Locate the cell with the specified text and output its (x, y) center coordinate. 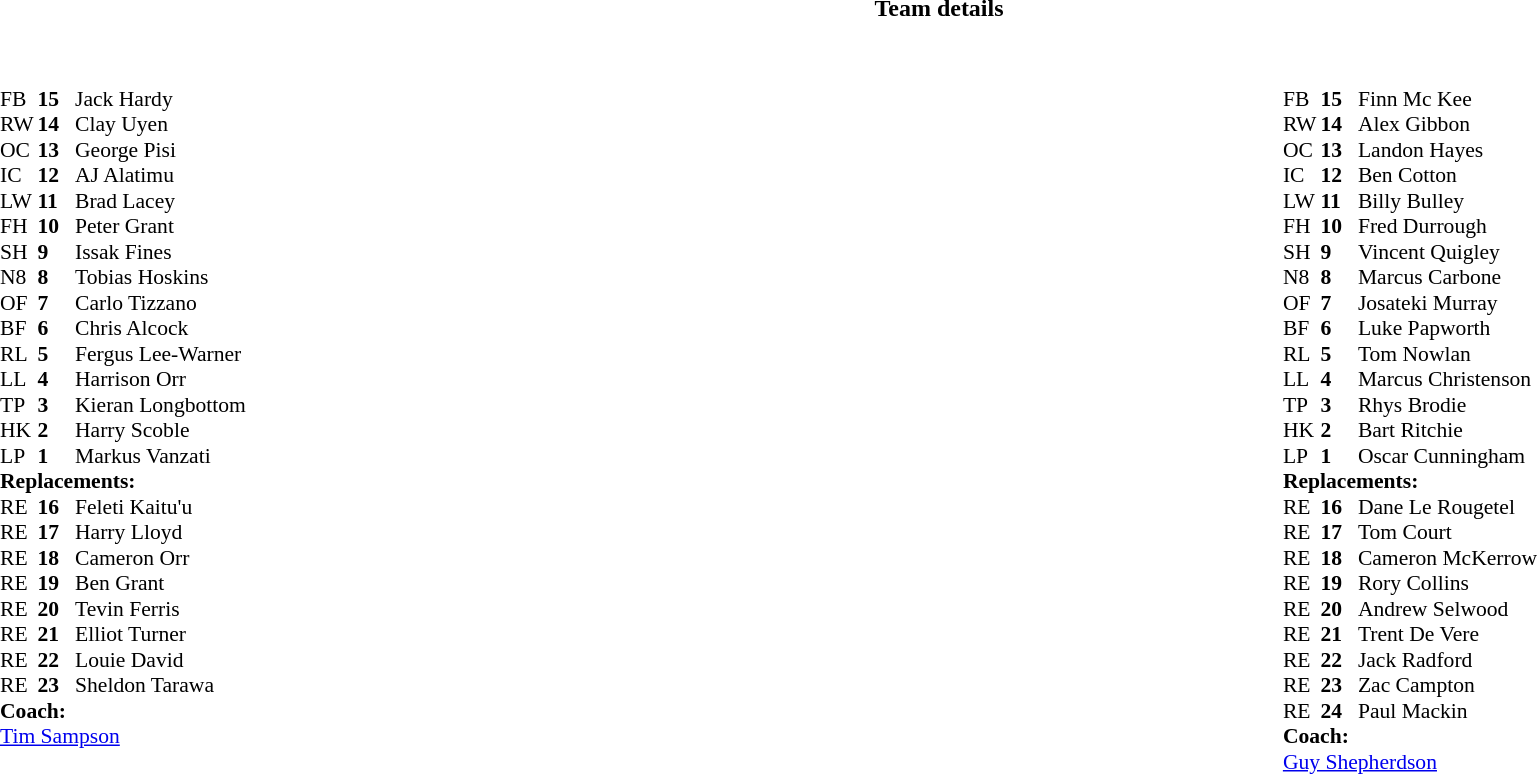
Tim Sampson (123, 737)
Cameron Orr (160, 558)
Ben Grant (160, 583)
Sheldon Tarawa (160, 685)
Harrison Orr (160, 379)
Fred Durrough (1448, 227)
Jack Hardy (160, 99)
Luke Papworth (1448, 329)
Marcus Christenson (1448, 379)
Brad Lacey (160, 201)
Zac Campton (1448, 685)
Fergus Lee-Warner (160, 354)
Josateki Murray (1448, 303)
Ben Cotton (1448, 175)
George Pisi (160, 150)
Tobias Hoskins (160, 277)
Louie David (160, 660)
Dane Le Rougetel (1448, 507)
Tevin Ferris (160, 609)
Andrew Selwood (1448, 609)
AJ Alatimu (160, 175)
Issak Fines (160, 252)
Harry Scoble (160, 431)
Billy Bulley (1448, 201)
Bart Ritchie (1448, 431)
Carlo Tizzano (160, 303)
Rory Collins (1448, 583)
Oscar Cunningham (1448, 456)
Harry Lloyd (160, 533)
Clay Uyen (160, 125)
24 (1339, 711)
Jack Radford (1448, 660)
Alex Gibbon (1448, 125)
Vincent Quigley (1448, 252)
Elliot Turner (160, 635)
Landon Hayes (1448, 150)
Marcus Carbone (1448, 277)
Cameron McKerrow (1448, 558)
Peter Grant (160, 227)
Tom Nowlan (1448, 354)
Rhys Brodie (1448, 405)
Tom Court (1448, 533)
Markus Vanzati (160, 456)
Paul Mackin (1448, 711)
Chris Alcock (160, 329)
Feleti Kaitu'u (160, 507)
Kieran Longbottom (160, 405)
Trent De Vere (1448, 635)
Finn Mc Kee (1448, 99)
